Return [x, y] of the center of cell containing provided text 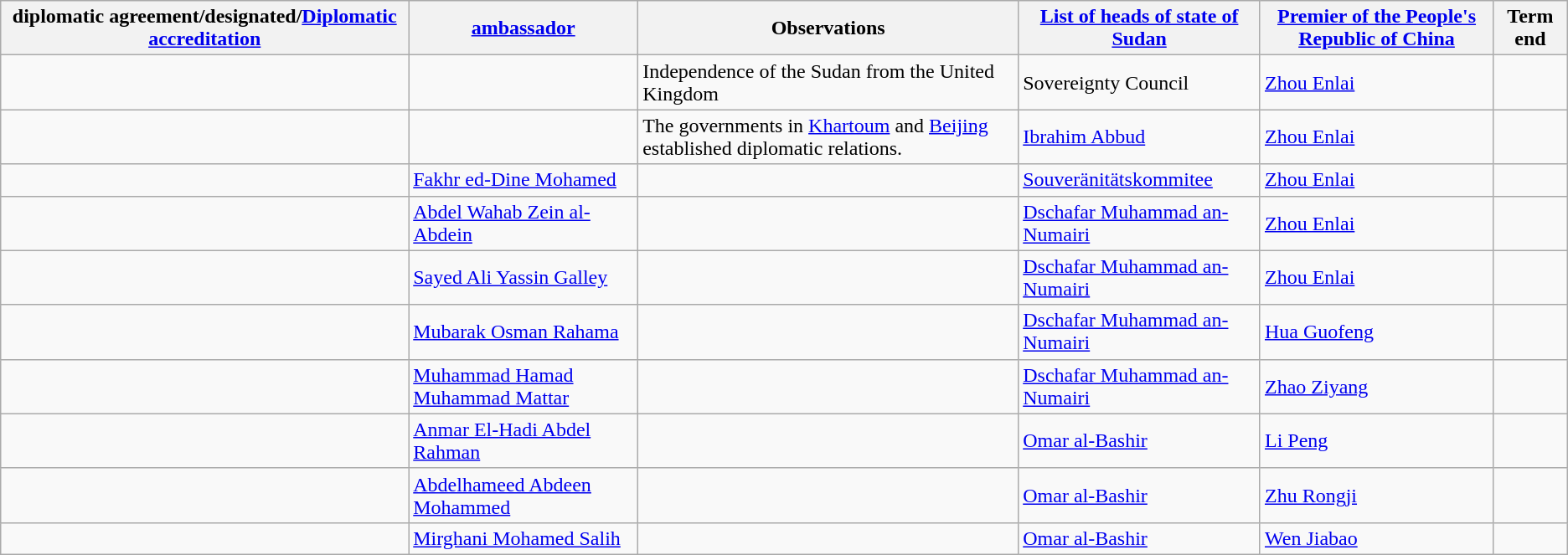
Premier of the People's Republic of China [1376, 28]
ambassador [524, 28]
Fakhr ed-Dine Mohamed [524, 180]
Muhammad Hamad Muhammad Mattar [524, 387]
diplomatic agreement/designated/Diplomatic accreditation [204, 28]
Zhao Ziyang [1376, 387]
Term end [1531, 28]
Abdel Wahab Zein al-Abdein [524, 223]
Observations [828, 28]
Li Peng [1376, 440]
Ibrahim Abbud [1139, 137]
Anmar El-Hadi Abdel Rahman [524, 440]
Zhu Rongji [1376, 496]
Hua Guofeng [1376, 331]
Independence of the Sudan from the United Kingdom [828, 82]
Mubarak Osman Rahama [524, 331]
Souveränitätskommitee [1139, 180]
Sovereignty Council [1139, 82]
The governments in Khartoum and Beijing established diplomatic relations. [828, 137]
Abdelhameed Abdeen Mohammed [524, 496]
Sayed Ali Yassin Galley [524, 278]
Wen Jiabao [1376, 538]
List of heads of state of Sudan [1139, 28]
Mirghani Mohamed Salih [524, 538]
